For the text-containing cell, return its midpoint in (x, y) coordinate format. 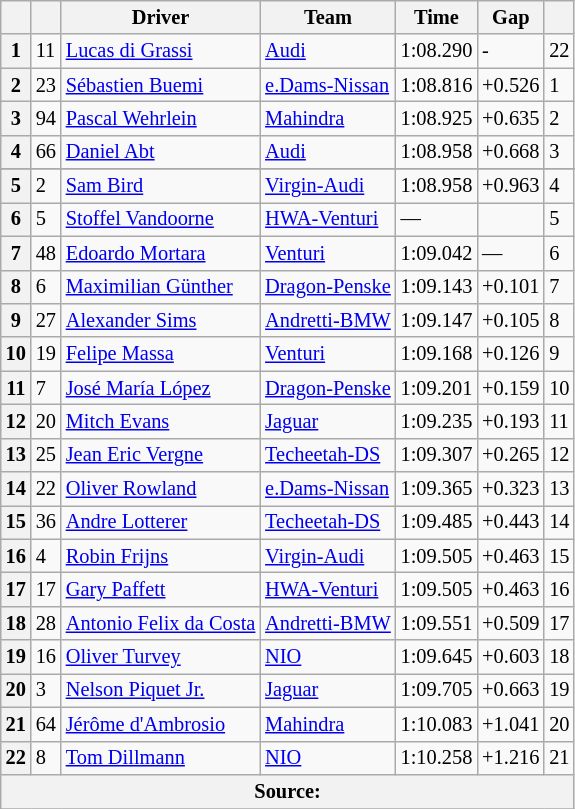
+0.126 (510, 354)
+0.105 (510, 320)
1:09.235 (437, 421)
Pascal Wehrlein (160, 118)
1:08.816 (437, 85)
Alexander Sims (160, 320)
Oliver Turvey (160, 657)
+0.603 (510, 657)
+0.193 (510, 421)
+0.526 (510, 85)
+0.323 (510, 489)
+0.443 (510, 522)
Stoffel Vandoorne (160, 219)
+1.041 (510, 724)
1:08.925 (437, 118)
94 (46, 118)
1:09.168 (437, 354)
27 (46, 320)
1:09.551 (437, 623)
José María López (160, 388)
Source: (288, 791)
23 (46, 85)
1:08.290 (437, 51)
Edoardo Mortara (160, 253)
+1.216 (510, 758)
25 (46, 455)
Daniel Abt (160, 152)
Sébastien Buemi (160, 85)
1:10.083 (437, 724)
1:09.485 (437, 522)
+0.963 (510, 186)
Andre Lotterer (160, 522)
+0.159 (510, 388)
1:09.645 (437, 657)
+0.265 (510, 455)
1:10.258 (437, 758)
+0.101 (510, 287)
Maximilian Günther (160, 287)
64 (46, 724)
Robin Frijns (160, 556)
28 (46, 623)
1:09.307 (437, 455)
Jérôme d'Ambrosio (160, 724)
1:09.147 (437, 320)
1:09.143 (437, 287)
Gap (510, 17)
Sam Bird (160, 186)
Oliver Rowland (160, 489)
Lucas di Grassi (160, 51)
1:09.042 (437, 253)
+0.509 (510, 623)
1:09.201 (437, 388)
1:09.705 (437, 690)
+0.663 (510, 690)
Antonio Felix da Costa (160, 623)
Tom Dillmann (160, 758)
- (510, 51)
48 (46, 253)
Time (437, 17)
Jean Eric Vergne (160, 455)
+0.668 (510, 152)
+0.635 (510, 118)
Nelson Piquet Jr. (160, 690)
Mitch Evans (160, 421)
Driver (160, 17)
66 (46, 152)
36 (46, 522)
Team (328, 17)
Felipe Massa (160, 354)
1:09.365 (437, 489)
Gary Paffett (160, 589)
